Scan for the cell matching the given text and deliver its [x, y] coordinate at center. 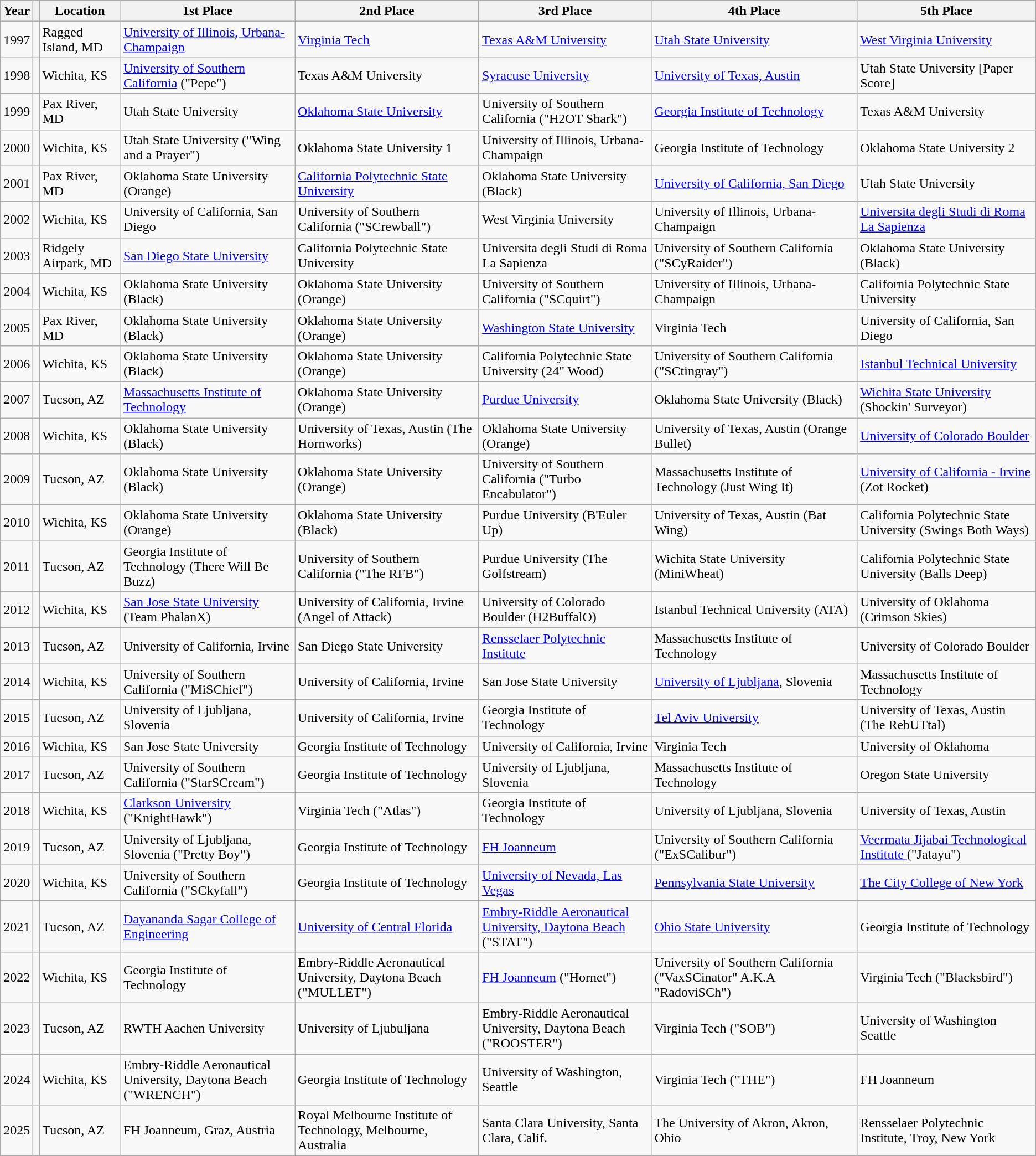
2010 [17, 523]
Oklahoma State University [387, 112]
2016 [17, 746]
University of Southern California ("ExSCalibur") [754, 847]
Virginia Tech ("SOB") [754, 1028]
2nd Place [387, 11]
Ohio State University [754, 926]
Pennsylvania State University [754, 883]
University of Nevada, Las Vegas [564, 883]
University of Southern California ("SCkyfall") [207, 883]
Wichita State University (Shockin' Surveyor) [946, 400]
Georgia Institute of Technology (There Will Be Buzz) [207, 566]
University of Southern California ("SCquirt") [564, 291]
University of California, Irvine (Angel of Attack) [387, 610]
3rd Place [564, 11]
University of Southern California ("Pepe") [207, 75]
Utah State University [Paper Score] [946, 75]
California Polytechnic State University (24" Wood) [564, 363]
University of Ljubljana, Slovenia ("Pretty Boy") [207, 847]
Oklahoma State University 1 [387, 147]
Location [80, 11]
2018 [17, 811]
Tel Aviv University [754, 718]
Purdue University (B'Euler Up) [564, 523]
Royal Melbourne Institute of Technology, Melbourne, Australia [387, 1131]
2008 [17, 435]
2007 [17, 400]
Istanbul Technical University (ATA) [754, 610]
Syracuse University [564, 75]
2014 [17, 682]
2005 [17, 328]
University of Central Florida [387, 926]
2021 [17, 926]
University of Oklahoma (Crimson Skies) [946, 610]
FH Joanneum ("Hornet") [564, 977]
1st Place [207, 11]
California Polytechnic State University (Swings Both Ways) [946, 523]
2011 [17, 566]
California Polytechnic State University (Balls Deep) [946, 566]
2013 [17, 646]
2009 [17, 479]
The University of Akron, Akron, Ohio [754, 1131]
2025 [17, 1131]
Ridgely Airpark, MD [80, 256]
University of Southern California ("The RFB") [387, 566]
University of Southern California ("SCtingray") [754, 363]
2019 [17, 847]
2000 [17, 147]
University of Washington Seattle [946, 1028]
Purdue University [564, 400]
Purdue University (The Golfstream) [564, 566]
2017 [17, 775]
Dayananda Sagar College of Engineering [207, 926]
Veermata Jijabai Technological Institute ("Jatayu") [946, 847]
University of Ljubuljana [387, 1028]
Oregon State University [946, 775]
Embry-Riddle Aeronautical University, Daytona Beach("WRENCH") [207, 1080]
Ragged Island, MD [80, 40]
1997 [17, 40]
Embry-Riddle Aeronautical University, Daytona Beach("ROOSTER") [564, 1028]
1998 [17, 75]
Virginia Tech ("Atlas") [387, 811]
University of Washington, Seattle [564, 1080]
2003 [17, 256]
University of Southern California ("SCrewball") [387, 219]
Virginia Tech ("Blacksbird") [946, 977]
San Jose State University (Team PhalanX) [207, 610]
4th Place [754, 11]
RWTH Aachen University [207, 1028]
University of Colorado Boulder (H2BuffalO) [564, 610]
Istanbul Technical University [946, 363]
University of Texas, Austin (Orange Bullet) [754, 435]
2023 [17, 1028]
2001 [17, 184]
University of Southern California ("H2OT Shark") [564, 112]
Utah State University ("Wing and a Prayer") [207, 147]
2004 [17, 291]
University of Southern California ("SCyRaider") [754, 256]
University of Southern California ("VaxSCinator" A.K.A "RadoviSCh") [754, 977]
2006 [17, 363]
Virginia Tech ("THE") [754, 1080]
Rensselaer Polytechnic Institute [564, 646]
University of Texas, Austin (Bat Wing) [754, 523]
2015 [17, 718]
2002 [17, 219]
Rensselaer Polytechnic Institute, Troy, New York [946, 1131]
Santa Clara University, Santa Clara, Calif. [564, 1131]
2012 [17, 610]
1999 [17, 112]
Year [17, 11]
Embry-Riddle Aeronautical University, Daytona Beach("MULLET") [387, 977]
Wichita State University (MiniWheat) [754, 566]
University of Texas, Austin (The RebUTtal) [946, 718]
Embry-Riddle Aeronautical University, Daytona Beach("STAT") [564, 926]
University of Texas, Austin (The Hornworks) [387, 435]
University of Southern California ("StarSCream") [207, 775]
5th Place [946, 11]
2024 [17, 1080]
University of California - Irvine (Zot Rocket) [946, 479]
The City College of New York [946, 883]
2022 [17, 977]
2020 [17, 883]
Washington State University [564, 328]
FH Joanneum, Graz, Austria [207, 1131]
University of Southern California ("MiSChief") [207, 682]
University of Oklahoma [946, 746]
Oklahoma State University 2 [946, 147]
University of Southern California ("Turbo Encabulator") [564, 479]
Clarkson University ("KnightHawk") [207, 811]
Massachusetts Institute of Technology (Just Wing It) [754, 479]
